Detect which cell encompasses the target text, then output its [x, y] center coordinate. 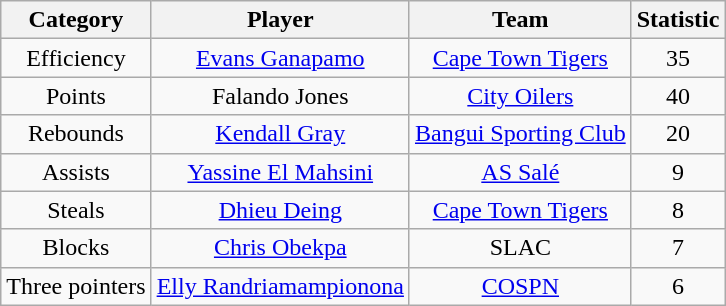
Yassine El Mahsini [280, 172]
35 [678, 58]
Steals [76, 210]
Category [76, 20]
Bangui Sporting Club [520, 134]
40 [678, 96]
SLAC [520, 248]
Points [76, 96]
9 [678, 172]
COSPN [520, 286]
7 [678, 248]
Elly Randriamampionona [280, 286]
Evans Ganapamo [280, 58]
8 [678, 210]
Kendall Gray [280, 134]
Player [280, 20]
Team [520, 20]
20 [678, 134]
Efficiency [76, 58]
Dhieu Deing [280, 210]
Three pointers [76, 286]
Statistic [678, 20]
City Oilers [520, 96]
Rebounds [76, 134]
Assists [76, 172]
Falando Jones [280, 96]
6 [678, 286]
Blocks [76, 248]
Chris Obekpa [280, 248]
AS Salé [520, 172]
